Locate the cell with the specified text and output its (x, y) center coordinate. 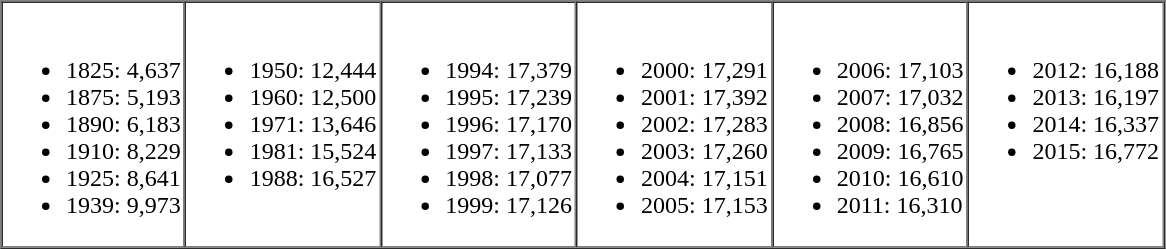
2000: 17,2912001: 17,3922002: 17,2832003: 17,2602004: 17,1512005: 17,153 (675, 125)
1825: 4,6371875: 5,1931890: 6,1831910: 8,2291925: 8,6411939: 9,973 (94, 125)
1950: 12,4441960: 12,5001971: 13,6461981: 15,5241988: 16,527 (283, 125)
2006: 17,1032007: 17,0322008: 16,8562009: 16,7652010: 16,6102011: 16,310 (870, 125)
1994: 17,3791995: 17,2391996: 17,1701997: 17,1331998: 17,0771999: 17,126 (479, 125)
2012: 16,1882013: 16,1972014: 16,3372015: 16,772 (1066, 125)
